Output the (x, y) coordinate of the center of the cell containing the given text.  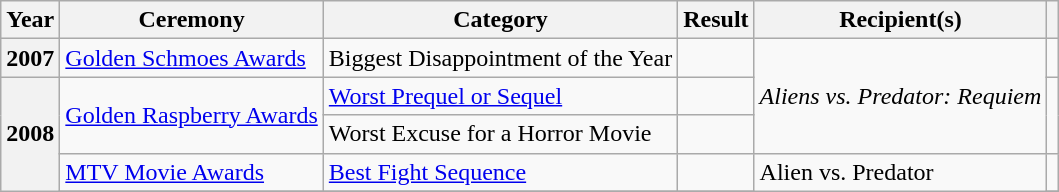
Recipient(s) (900, 20)
2007 (30, 58)
Worst Excuse for a Horror Movie (500, 134)
Alien vs. Predator (900, 172)
Aliens vs. Predator: Requiem (900, 96)
Biggest Disappointment of the Year (500, 58)
Category (500, 20)
Result (716, 20)
Ceremony (192, 20)
Best Fight Sequence (500, 172)
Year (30, 20)
Worst Prequel or Sequel (500, 96)
Golden Schmoes Awards (192, 58)
MTV Movie Awards (192, 172)
Golden Raspberry Awards (192, 115)
2008 (30, 134)
